Detect which cell encompasses the target text, then output its [x, y] center coordinate. 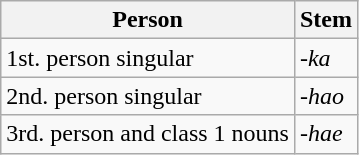
2nd. person singular [148, 96]
3rd. person and class 1 nouns [148, 134]
-ka [326, 58]
-hao [326, 96]
-hae [326, 134]
Person [148, 20]
1st. person singular [148, 58]
Stem [326, 20]
